Return [X, Y] of the center of cell containing provided text 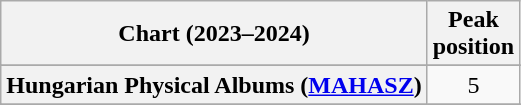
5 [473, 85]
Peakposition [473, 34]
Chart (2023–2024) [214, 34]
Hungarian Physical Albums (MAHASZ) [214, 85]
